Output the (X, Y) coordinate of the center of the cell containing the given text.  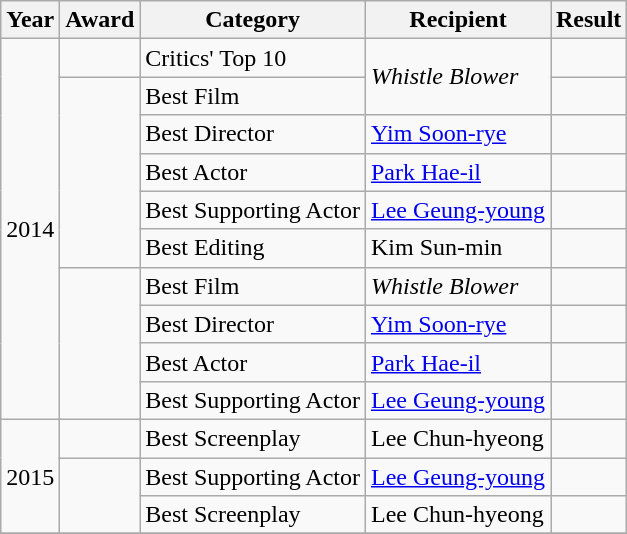
Kim Sun-min (458, 248)
Best Editing (253, 248)
Year (30, 20)
Award (100, 20)
2015 (30, 476)
Category (253, 20)
Critics' Top 10 (253, 58)
Recipient (458, 20)
Result (588, 20)
2014 (30, 230)
